Pinpoint the cell where the given text exists, returning its (X, Y) midpoint coordinate. 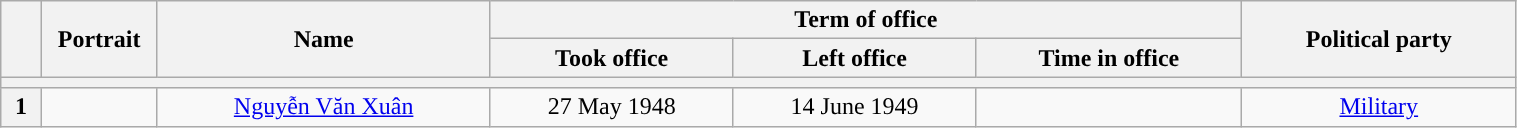
Time in office (1108, 58)
Portrait (99, 39)
Took office (612, 58)
Political party (1379, 39)
1 (21, 107)
27 May 1948 (612, 107)
Military (1379, 107)
Name (324, 39)
Nguyễn Văn Xuân (324, 107)
Left office (854, 58)
14 June 1949 (854, 107)
Term of office (866, 20)
